For the text-containing cell, return its midpoint in (X, Y) coordinate format. 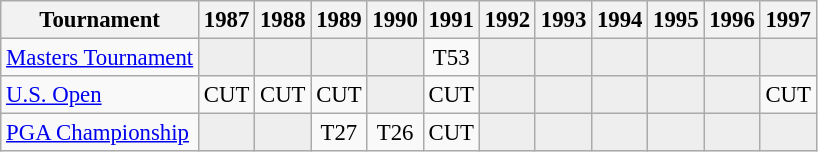
T53 (451, 58)
U.S. Open (100, 95)
1988 (283, 20)
1987 (227, 20)
1991 (451, 20)
1997 (788, 20)
T26 (395, 133)
1995 (676, 20)
1996 (732, 20)
Masters Tournament (100, 58)
1993 (563, 20)
T27 (339, 133)
PGA Championship (100, 133)
1992 (507, 20)
1990 (395, 20)
Tournament (100, 20)
1989 (339, 20)
1994 (620, 20)
